Provide the (X, Y) coordinate of the cell's center where the given text is located.  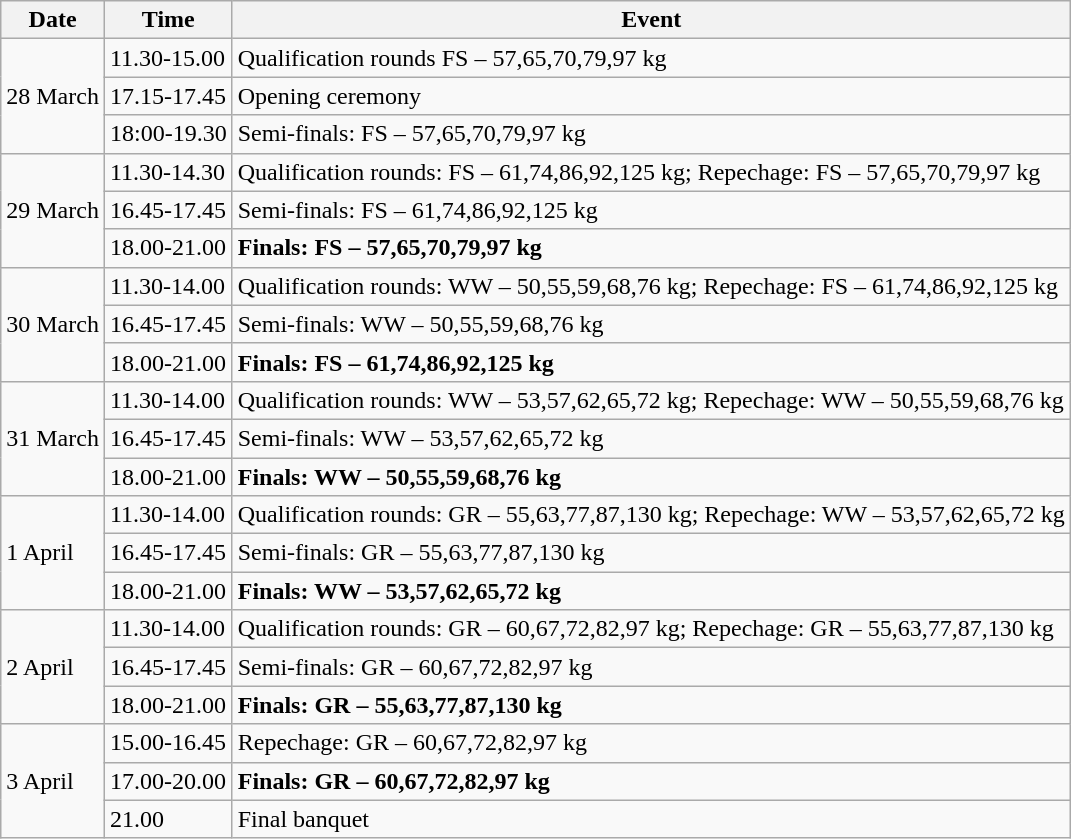
Semi-finals: FS – 57,65,70,79,97 kg (651, 134)
Semi-finals: FS – 61,74,86,92,125 kg (651, 210)
Qualification rounds: WW – 50,55,59,68,76 kg; Repechage: FS – 61,74,86,92,125 kg (651, 286)
31 March (53, 438)
11.30-15.00 (168, 58)
Finals: WW – 53,57,62,65,72 kg (651, 591)
1 April (53, 553)
Qualification rounds: WW – 53,57,62,65,72 kg; Repechage: WW – 50,55,59,68,76 kg (651, 400)
Date (53, 20)
29 March (53, 210)
Repechage: GR – 60,67,72,82,97 kg (651, 743)
17.00-20.00 (168, 781)
Qualification rounds FS – 57,65,70,79,97 kg (651, 58)
Finals: GR – 55,63,77,87,130 kg (651, 705)
18:00-19.30 (168, 134)
15.00-16.45 (168, 743)
11.30-14.30 (168, 172)
Finals: FS – 61,74,86,92,125 kg (651, 362)
30 March (53, 324)
Time (168, 20)
Finals: GR – 60,67,72,82,97 kg (651, 781)
Event (651, 20)
Semi-finals: WW – 50,55,59,68,76 kg (651, 324)
21.00 (168, 819)
Qualification rounds: GR – 55,63,77,87,130 kg; Repechage: WW – 53,57,62,65,72 kg (651, 515)
17.15-17.45 (168, 96)
Semi-finals: GR – 60,67,72,82,97 kg (651, 667)
Qualification rounds: FS – 61,74,86,92,125 kg; Repechage: FS – 57,65,70,79,97 kg (651, 172)
28 March (53, 96)
Final banquet (651, 819)
2 April (53, 667)
Finals: WW – 50,55,59,68,76 kg (651, 477)
Finals: FS – 57,65,70,79,97 kg (651, 248)
Qualification rounds: GR – 60,67,72,82,97 kg; Repechage: GR – 55,63,77,87,130 kg (651, 629)
Semi-finals: WW – 53,57,62,65,72 kg (651, 438)
3 April (53, 781)
Opening ceremony (651, 96)
Semi-finals: GR – 55,63,77,87,130 kg (651, 553)
